Provide the [X, Y] coordinate of the cell's center where the given text is located.  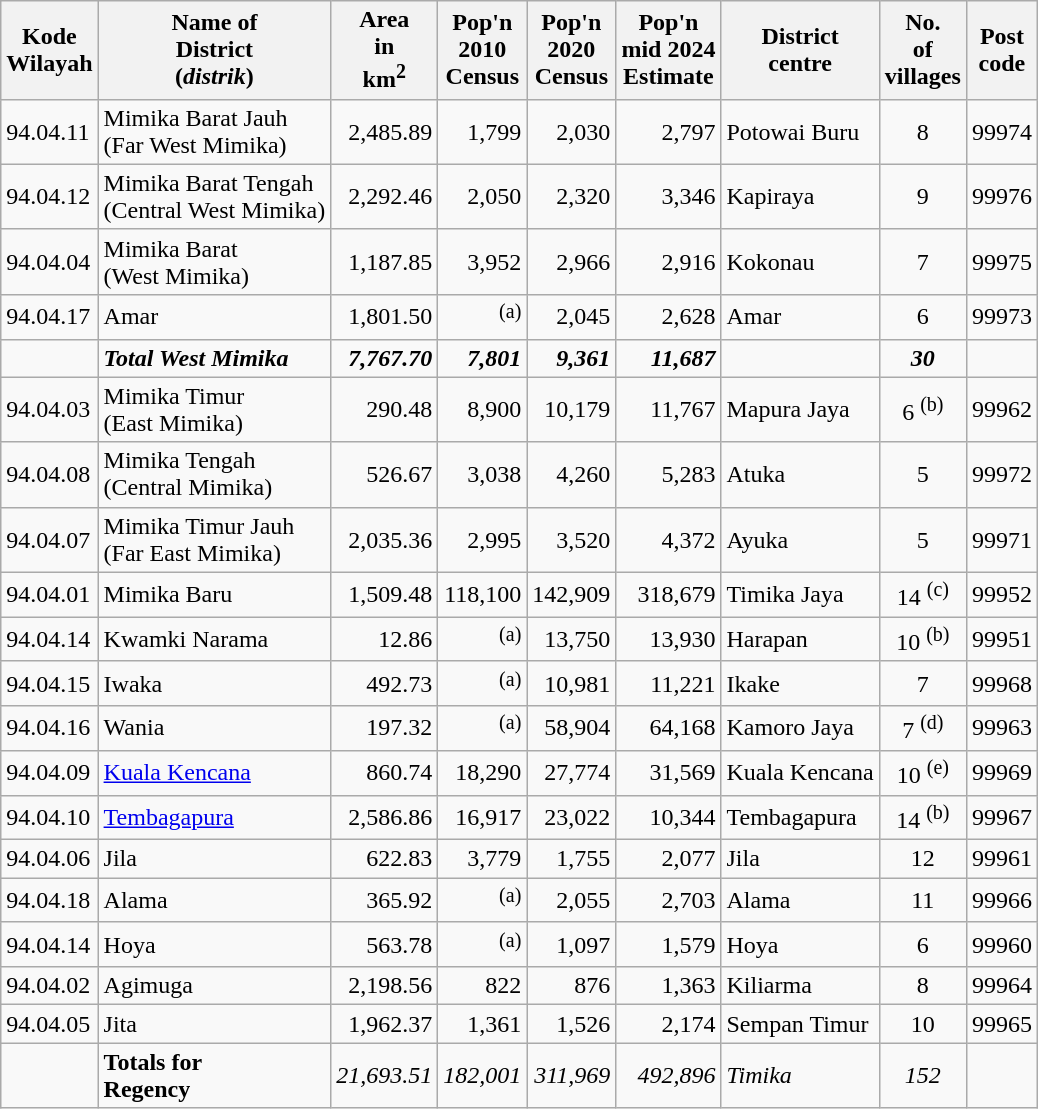
10 [922, 1024]
23,022 [572, 818]
99973 [1002, 316]
7,767.70 [384, 358]
7 (d) [922, 728]
5,283 [668, 474]
492,896 [668, 1076]
Mimika Timur Jauh (Far East Mimika) [214, 540]
142,909 [572, 594]
9 [922, 196]
Mimika Barat Jauh (Far West Mimika) [214, 132]
822 [482, 986]
31,569 [668, 774]
Atuka [800, 474]
94.04.16 [50, 728]
10 (e) [922, 774]
118,100 [482, 594]
99976 [1002, 196]
2,050 [482, 196]
94.04.17 [50, 316]
18,290 [482, 774]
2,292.46 [384, 196]
11,687 [668, 358]
14 (b) [922, 818]
3,779 [482, 859]
Sempan Timur [800, 1024]
563.78 [384, 944]
99960 [1002, 944]
94.04.11 [50, 132]
Kiliarma [800, 986]
Wania [214, 728]
Kamoro Jaya [800, 728]
1,509.48 [384, 594]
11,221 [668, 684]
2,198.56 [384, 986]
1,579 [668, 944]
1,526 [572, 1024]
182,001 [482, 1076]
99969 [1002, 774]
Mimika Timur (East Mimika) [214, 410]
2,320 [572, 196]
2,586.86 [384, 818]
1,755 [572, 859]
10 (b) [922, 640]
9,361 [572, 358]
Area inkm2 [384, 50]
Timika Jaya [800, 594]
16,917 [482, 818]
Kapiraya [800, 196]
4,372 [668, 540]
94.04.18 [50, 900]
3,520 [572, 540]
2,797 [668, 132]
Name ofDistrict(distrik) [214, 50]
2,966 [572, 262]
64,168 [668, 728]
94.04.01 [50, 594]
94.04.09 [50, 774]
Mimika Baru [214, 594]
311,969 [572, 1076]
152 [922, 1076]
13,750 [572, 640]
21,693.51 [384, 1076]
Mimika Barat (West Mimika) [214, 262]
4,260 [572, 474]
Ikake [800, 684]
Harapan [800, 640]
99962 [1002, 410]
197.32 [384, 728]
14 (c) [922, 594]
99971 [1002, 540]
1,962.37 [384, 1024]
99965 [1002, 1024]
7,801 [482, 358]
27,774 [572, 774]
2,077 [668, 859]
290.48 [384, 410]
1,801.50 [384, 316]
2,485.89 [384, 132]
622.83 [384, 859]
99966 [1002, 900]
492.73 [384, 684]
Ayuka [800, 540]
6 (b) [922, 410]
99967 [1002, 818]
99972 [1002, 474]
318,679 [668, 594]
1,187.85 [384, 262]
1,361 [482, 1024]
Potowai Buru [800, 132]
860.74 [384, 774]
12 [922, 859]
Jita [214, 1024]
94.04.05 [50, 1024]
Kokonau [800, 262]
10,179 [572, 410]
94.04.08 [50, 474]
94.04.12 [50, 196]
10,344 [668, 818]
Timika [800, 1076]
1,363 [668, 986]
94.04.06 [50, 859]
12.86 [384, 640]
2,995 [482, 540]
Mimika Tengah (Central Mimika) [214, 474]
58,904 [572, 728]
No.ofvillages [922, 50]
Mapura Jaya [800, 410]
11,767 [668, 410]
2,703 [668, 900]
94.04.04 [50, 262]
Kwamki Narama [214, 640]
2,628 [668, 316]
2,055 [572, 900]
11 [922, 900]
30 [922, 358]
Totals forRegency [214, 1076]
Total West Mimika [214, 358]
94.04.15 [50, 684]
99952 [1002, 594]
99963 [1002, 728]
10,981 [572, 684]
99961 [1002, 859]
1,799 [482, 132]
99968 [1002, 684]
Postcode [1002, 50]
Pop'n 2010Census [482, 50]
Pop'n mid 2024 Estimate [668, 50]
94.04.03 [50, 410]
99951 [1002, 640]
526.67 [384, 474]
99975 [1002, 262]
99964 [1002, 986]
99974 [1002, 132]
Kode Wilayah [50, 50]
13,930 [668, 640]
Agimuga [214, 986]
Pop'n 2020 Census [572, 50]
2,035.36 [384, 540]
2,174 [668, 1024]
8,900 [482, 410]
94.04.10 [50, 818]
2,030 [572, 132]
1,097 [572, 944]
94.04.07 [50, 540]
2,045 [572, 316]
3,346 [668, 196]
365.92 [384, 900]
Districtcentre [800, 50]
3,038 [482, 474]
94.04.02 [50, 986]
3,952 [482, 262]
Mimika Barat Tengah (Central West Mimika) [214, 196]
2,916 [668, 262]
876 [572, 986]
Iwaka [214, 684]
